Find where the given text appears and provide that cell's center as [x, y] coordinate. 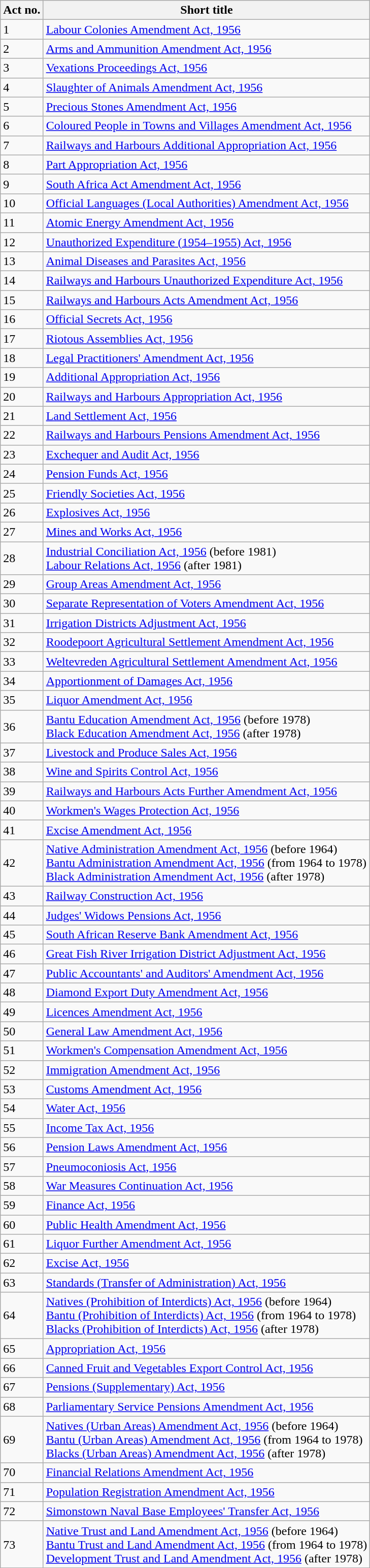
Vexations Proceedings Act, 1956 [207, 68]
Great Fish River Irrigation District Adjustment Act, 1956 [207, 954]
24 [22, 474]
56 [22, 1147]
Riotous Assemblies Act, 1956 [207, 339]
54 [22, 1108]
62 [22, 1263]
Liquor Further Amendment Act, 1956 [207, 1244]
Licences Amendment Act, 1956 [207, 1012]
73 [22, 1544]
45 [22, 935]
21 [22, 416]
57 [22, 1166]
Labour Colonies Amendment Act, 1956 [207, 29]
Exchequer and Audit Act, 1956 [207, 454]
Pension Laws Amendment Act, 1956 [207, 1147]
Water Act, 1956 [207, 1108]
Simonstown Naval Base Employees' Transfer Act, 1956 [207, 1511]
47 [22, 973]
31 [22, 623]
51 [22, 1051]
6 [22, 126]
28 [22, 558]
18 [22, 358]
32 [22, 642]
Diamond Export Duty Amendment Act, 1956 [207, 993]
Apportionment of Damages Act, 1956 [207, 681]
Atomic Energy Amendment Act, 1956 [207, 222]
Parliamentary Service Pensions Amendment Act, 1956 [207, 1407]
37 [22, 753]
64 [22, 1316]
42 [22, 863]
65 [22, 1349]
Finance Act, 1956 [207, 1205]
Excise Amendment Act, 1956 [207, 830]
Pneumoconiosis Act, 1956 [207, 1166]
Coloured People in Towns and Villages Amendment Act, 1956 [207, 126]
Railway Construction Act, 1956 [207, 896]
26 [22, 512]
Judges' Widows Pensions Act, 1956 [207, 916]
Precious Stones Amendment Act, 1956 [207, 107]
Pension Funds Act, 1956 [207, 474]
South Africa Act Amendment Act, 1956 [207, 184]
1 [22, 29]
Railways and Harbours Acts Further Amendment Act, 1956 [207, 791]
Pensions (Supplementary) Act, 1956 [207, 1387]
52 [22, 1070]
35 [22, 700]
Slaughter of Animals Amendment Act, 1956 [207, 87]
Separate Representation of Voters Amendment Act, 1956 [207, 604]
Income Tax Act, 1956 [207, 1128]
Railways and Harbours Acts Amendment Act, 1956 [207, 300]
Mines and Works Act, 1956 [207, 532]
Liquor Amendment Act, 1956 [207, 700]
67 [22, 1387]
Railways and Harbours Additional Appropriation Act, 1956 [207, 145]
3 [22, 68]
Railways and Harbours Unauthorized Expenditure Act, 1956 [207, 281]
Railways and Harbours Appropriation Act, 1956 [207, 397]
Livestock and Produce Sales Act, 1956 [207, 753]
29 [22, 584]
8 [22, 165]
58 [22, 1186]
49 [22, 1012]
46 [22, 954]
66 [22, 1368]
Land Settlement Act, 1956 [207, 416]
4 [22, 87]
Irrigation Districts Adjustment Act, 1956 [207, 623]
Official Secrets Act, 1956 [207, 319]
South African Reserve Bank Amendment Act, 1956 [207, 935]
Customs Amendment Act, 1956 [207, 1089]
2 [22, 49]
53 [22, 1089]
Railways and Harbours Pensions Amendment Act, 1956 [207, 435]
5 [22, 107]
39 [22, 791]
Canned Fruit and Vegetables Export Control Act, 1956 [207, 1368]
36 [22, 726]
Part Appropriation Act, 1956 [207, 165]
10 [22, 203]
Workmen's Compensation Amendment Act, 1956 [207, 1051]
48 [22, 993]
13 [22, 262]
Public Accountants' and Auditors' Amendment Act, 1956 [207, 973]
Short title [207, 10]
38 [22, 772]
Wine and Spirits Control Act, 1956 [207, 772]
Excise Act, 1956 [207, 1263]
Explosives Act, 1956 [207, 512]
12 [22, 242]
72 [22, 1511]
61 [22, 1244]
War Measures Continuation Act, 1956 [207, 1186]
Official Languages (Local Authorities) Amendment Act, 1956 [207, 203]
9 [22, 184]
11 [22, 222]
27 [22, 532]
Industrial Conciliation Act, 1956 (before 1981) Labour Relations Act, 1956 (after 1981) [207, 558]
30 [22, 604]
Unauthorized Expenditure (1954–1955) Act, 1956 [207, 242]
23 [22, 454]
22 [22, 435]
17 [22, 339]
44 [22, 916]
Additional Appropriation Act, 1956 [207, 377]
55 [22, 1128]
19 [22, 377]
71 [22, 1492]
34 [22, 681]
Friendly Societies Act, 1956 [207, 493]
Animal Diseases and Parasites Act, 1956 [207, 262]
Standards (Transfer of Administration) Act, 1956 [207, 1283]
Financial Relations Amendment Act, 1956 [207, 1473]
63 [22, 1283]
41 [22, 830]
40 [22, 810]
Arms and Ammunition Amendment Act, 1956 [207, 49]
69 [22, 1440]
60 [22, 1224]
16 [22, 319]
Appropriation Act, 1956 [207, 1349]
Bantu Education Amendment Act, 1956 (before 1978) Black Education Amendment Act, 1956 (after 1978) [207, 726]
20 [22, 397]
59 [22, 1205]
50 [22, 1031]
Weltevreden Agricultural Settlement Amendment Act, 1956 [207, 662]
15 [22, 300]
Group Areas Amendment Act, 1956 [207, 584]
14 [22, 281]
Roodepoort Agricultural Settlement Amendment Act, 1956 [207, 642]
Public Health Amendment Act, 1956 [207, 1224]
25 [22, 493]
68 [22, 1407]
Immigration Amendment Act, 1956 [207, 1070]
7 [22, 145]
Act no. [22, 10]
Population Registration Amendment Act, 1956 [207, 1492]
33 [22, 662]
Legal Practitioners' Amendment Act, 1956 [207, 358]
70 [22, 1473]
Workmen's Wages Protection Act, 1956 [207, 810]
43 [22, 896]
General Law Amendment Act, 1956 [207, 1031]
